Return (x, y) of the center of cell containing provided text 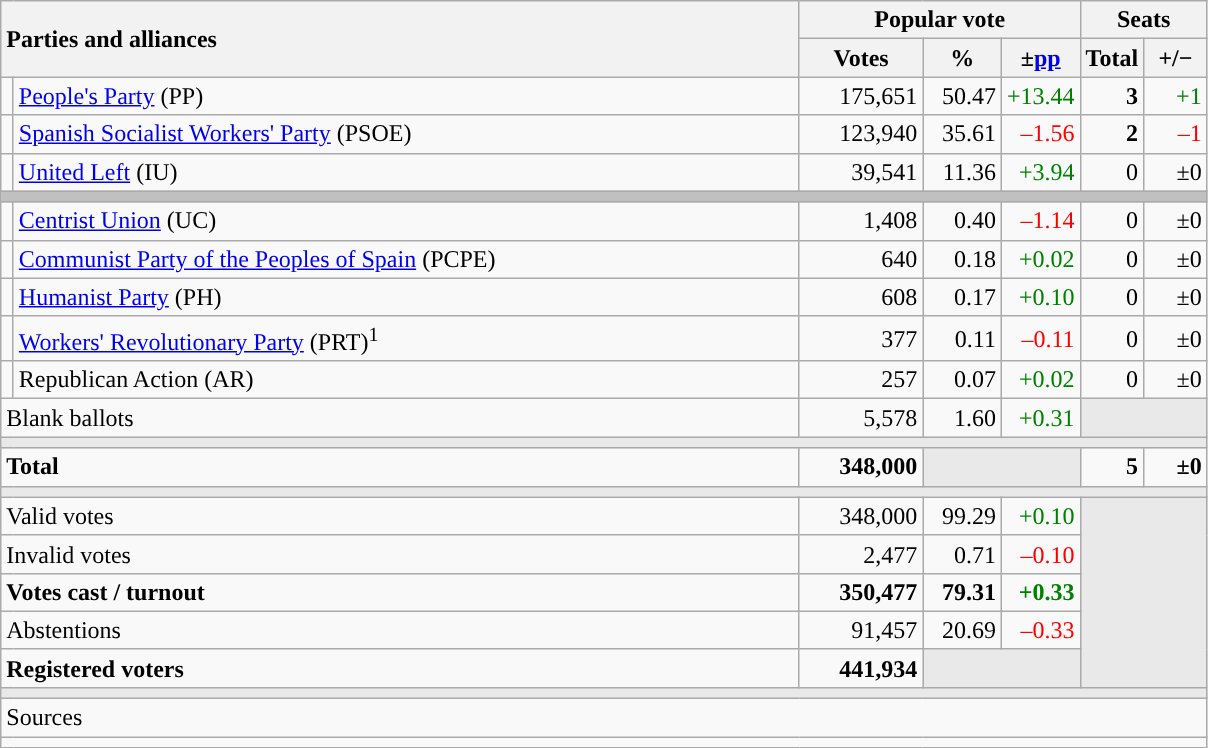
257 (861, 380)
+0.33 (1040, 592)
2,477 (861, 554)
+0.31 (1040, 418)
Votes cast / turnout (400, 592)
+13.44 (1040, 96)
% (962, 58)
+/− (1176, 58)
People's Party (PP) (406, 96)
+1 (1176, 96)
Votes (861, 58)
+3.94 (1040, 172)
Invalid votes (400, 554)
2 (1112, 134)
Workers' Revolutionary Party (PRT)1 (406, 338)
1,408 (861, 221)
–1.56 (1040, 134)
Blank ballots (400, 418)
123,940 (861, 134)
Republican Action (AR) (406, 380)
–0.33 (1040, 630)
–0.10 (1040, 554)
0.11 (962, 338)
Centrist Union (UC) (406, 221)
175,651 (861, 96)
United Left (IU) (406, 172)
Valid votes (400, 516)
–1 (1176, 134)
0.07 (962, 380)
Abstentions (400, 630)
99.29 (962, 516)
79.31 (962, 592)
Popular vote (940, 20)
Spanish Socialist Workers' Party (PSOE) (406, 134)
20.69 (962, 630)
0.17 (962, 297)
0.71 (962, 554)
11.36 (962, 172)
0.40 (962, 221)
39,541 (861, 172)
±pp (1040, 58)
Registered voters (400, 668)
–1.14 (1040, 221)
Seats (1144, 20)
608 (861, 297)
Communist Party of the Peoples of Spain (PCPE) (406, 259)
640 (861, 259)
91,457 (861, 630)
–0.11 (1040, 338)
0.18 (962, 259)
350,477 (861, 592)
Sources (604, 718)
Humanist Party (PH) (406, 297)
377 (861, 338)
5,578 (861, 418)
3 (1112, 96)
35.61 (962, 134)
50.47 (962, 96)
441,934 (861, 668)
1.60 (962, 418)
5 (1112, 467)
Parties and alliances (400, 39)
